Identify which cell holds the provided text, then report its (X, Y) central coordinate. 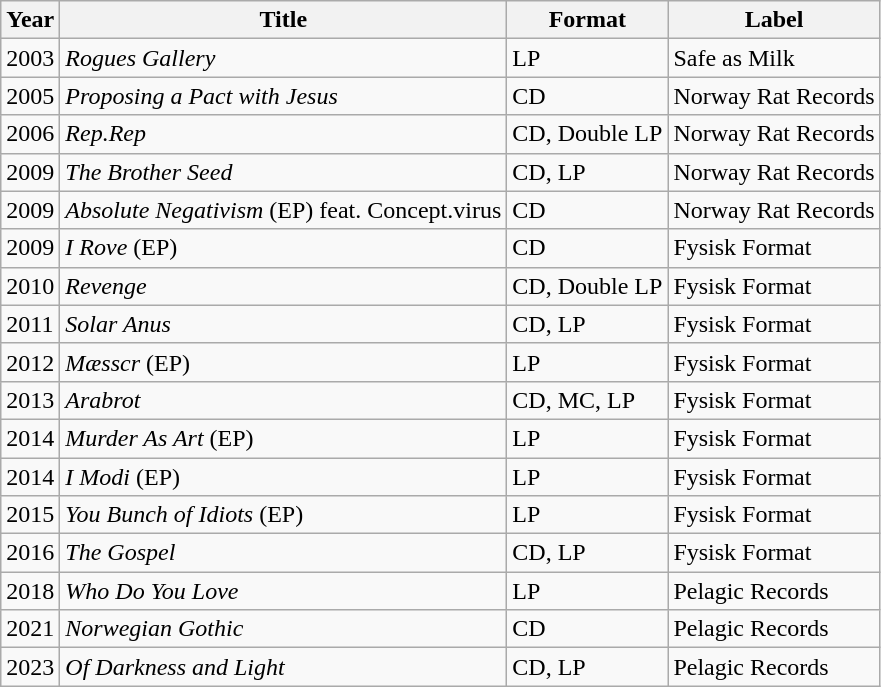
2012 (30, 362)
2010 (30, 286)
2006 (30, 134)
2011 (30, 324)
The Gospel (284, 553)
2021 (30, 629)
Rep.Rep (284, 134)
Murder As Art (EP) (284, 438)
I Rove (EP) (284, 248)
2016 (30, 553)
Year (30, 20)
Safe as Milk (774, 58)
Label (774, 20)
2018 (30, 591)
Revenge (284, 286)
Proposing a Pact with Jesus (284, 96)
Absolute Negativism (EP) feat. Concept.virus (284, 210)
2003 (30, 58)
2005 (30, 96)
You Bunch of Idiots (EP) (284, 515)
Of Darkness and Light (284, 667)
2023 (30, 667)
Title (284, 20)
Mæsscr (EP) (284, 362)
I Modi (EP) (284, 477)
2013 (30, 400)
The Brother Seed (284, 172)
CD, MC, LP (588, 400)
Arabrot (284, 400)
Norwegian Gothic (284, 629)
Rogues Gallery (284, 58)
Who Do You Love (284, 591)
Format (588, 20)
Solar Anus (284, 324)
2015 (30, 515)
